Return the [X, Y] coordinate for the center point of the cell that contains the specified text.  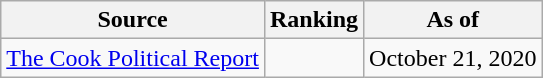
As of [453, 20]
October 21, 2020 [453, 58]
Ranking [314, 20]
Source [133, 20]
The Cook Political Report [133, 58]
